Return (X, Y) of the center of cell containing provided text 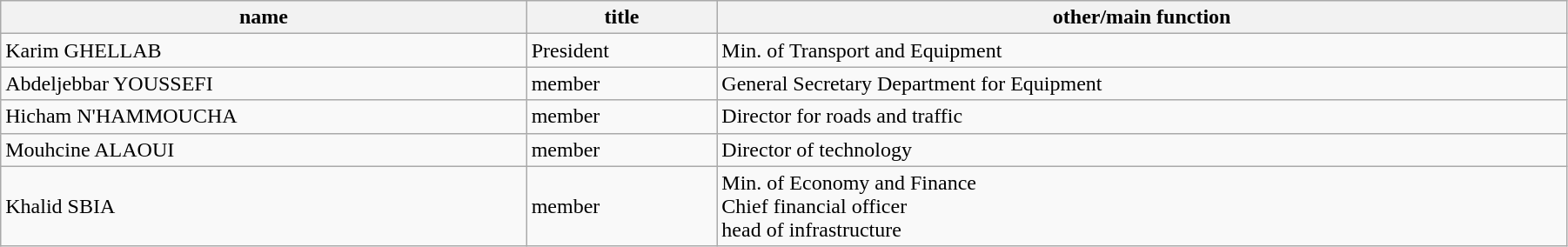
Min. of Economy and FinanceChief financial officerhead of infrastructure (1142, 206)
President (621, 50)
Director for roads and traffic (1142, 117)
Mouhcine ALAOUI (264, 150)
other/main function (1142, 17)
Khalid SBIA (264, 206)
Min. of Transport and Equipment (1142, 50)
title (621, 17)
Hicham N'HAMMOUCHA (264, 117)
Abdeljebbar YOUSSEFI (264, 83)
General Secretary Department for Equipment (1142, 83)
Karim GHELLAB (264, 50)
Director of technology (1142, 150)
name (264, 17)
